For the text-containing cell, return its midpoint in (X, Y) coordinate format. 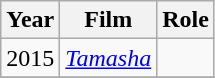
Tamasha (108, 58)
Role (186, 20)
Film (108, 20)
Year (30, 20)
2015 (30, 58)
